Determine the [x, y] coordinate at the center of the cell enclosing the given text.  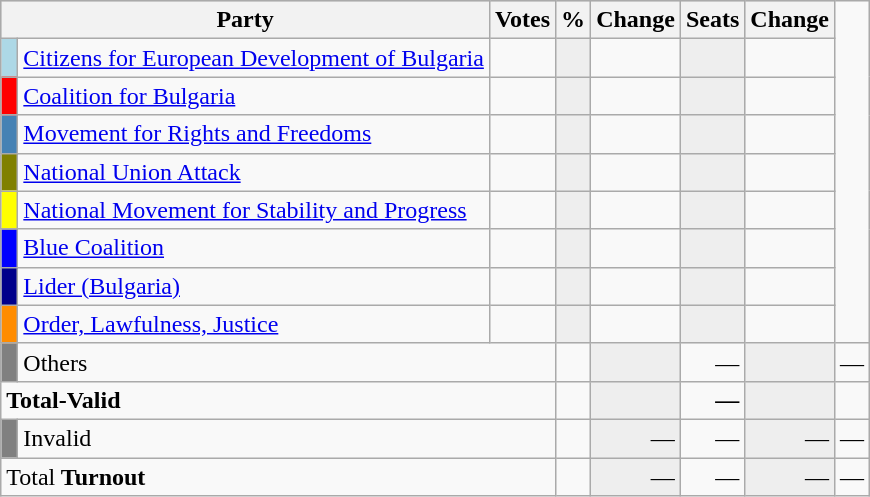
Votes [522, 20]
Total-Valid [278, 400]
Order, Lawfulness, Justice [254, 324]
National Movement for Stability and Progress [254, 210]
Total Turnout [278, 477]
Party [246, 20]
National Union Attack [254, 172]
Blue Coalition [254, 248]
Lider (Bulgaria) [254, 286]
Citizens for European Development of Bulgaria [254, 58]
Seats [712, 20]
% [574, 20]
Others [287, 362]
Coalition for Bulgaria [254, 96]
Invalid [287, 438]
Movement for Rights and Freedoms [254, 134]
